Pinpoint the cell where the given text exists, returning its (x, y) midpoint coordinate. 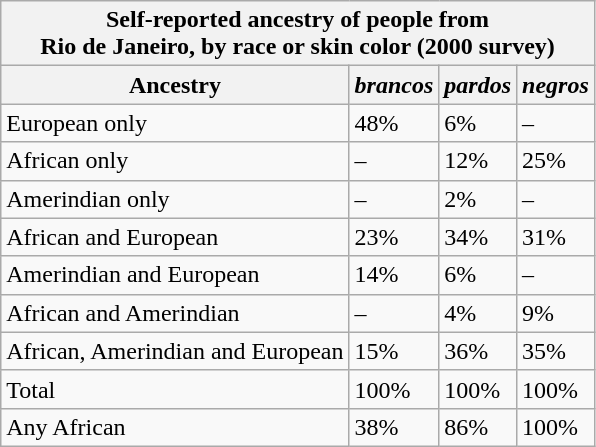
Total (175, 389)
36% (478, 351)
European only (175, 123)
Self-reported ancestry of people fromRio de Janeiro, by race or skin color (2000 survey) (298, 34)
Amerindian only (175, 199)
23% (394, 237)
pardos (478, 85)
4% (478, 313)
35% (556, 351)
African only (175, 161)
9% (556, 313)
12% (478, 161)
African, Amerindian and European (175, 351)
African and Amerindian (175, 313)
34% (478, 237)
15% (394, 351)
brancos (394, 85)
Any African (175, 427)
Ancestry (175, 85)
14% (394, 275)
Amerindian and European (175, 275)
African and European (175, 237)
negros (556, 85)
2% (478, 199)
31% (556, 237)
38% (394, 427)
25% (556, 161)
48% (394, 123)
86% (478, 427)
